Return the [x, y] coordinate for the center point of the cell that contains the specified text.  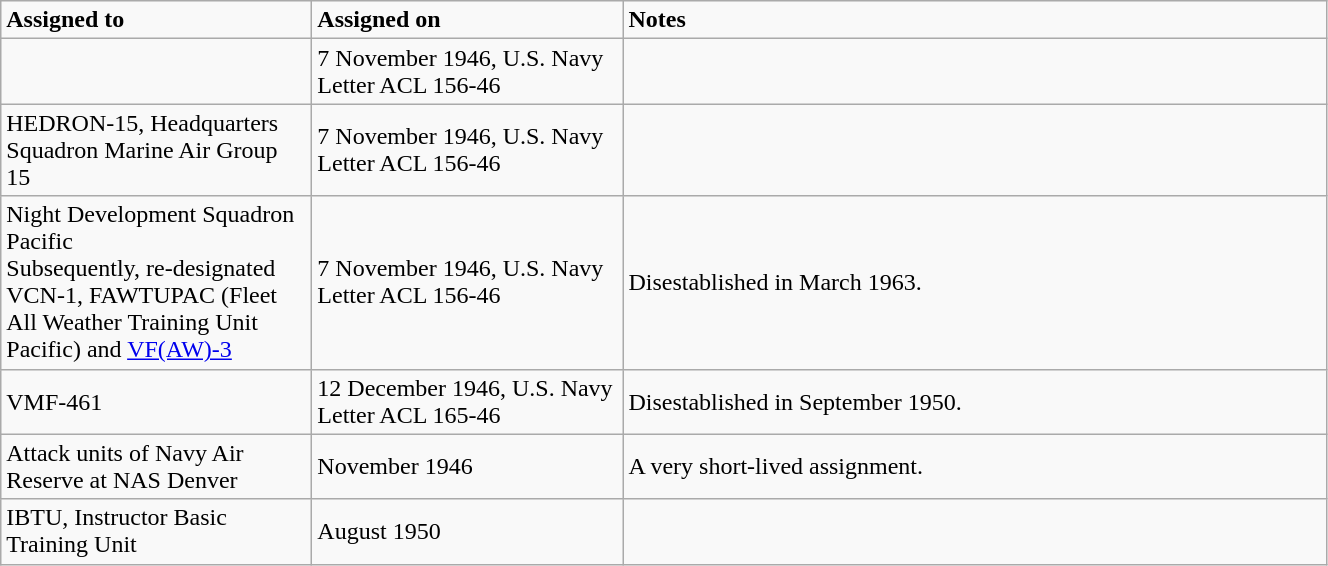
Assigned on [468, 20]
VMF-461 [156, 402]
November 1946 [468, 466]
IBTU, Instructor Basic Training Unit [156, 532]
Attack units of Navy Air Reserve at NAS Denver [156, 466]
August 1950 [468, 532]
Assigned to [156, 20]
A very short-lived assignment. [975, 466]
Disestablished in September 1950. [975, 402]
Disestablished in March 1963. [975, 282]
Notes [975, 20]
Night Development Squadron PacificSubsequently, re-designated VCN-1, FAWTUPAC (Fleet All Weather Training Unit Pacific) and VF(AW)-3 [156, 282]
12 December 1946, U.S. Navy Letter ACL 165-46 [468, 402]
HEDRON-15, Headquarters Squadron Marine Air Group 15 [156, 150]
